Return the (x, y) coordinate for the center point of the cell that contains the specified text.  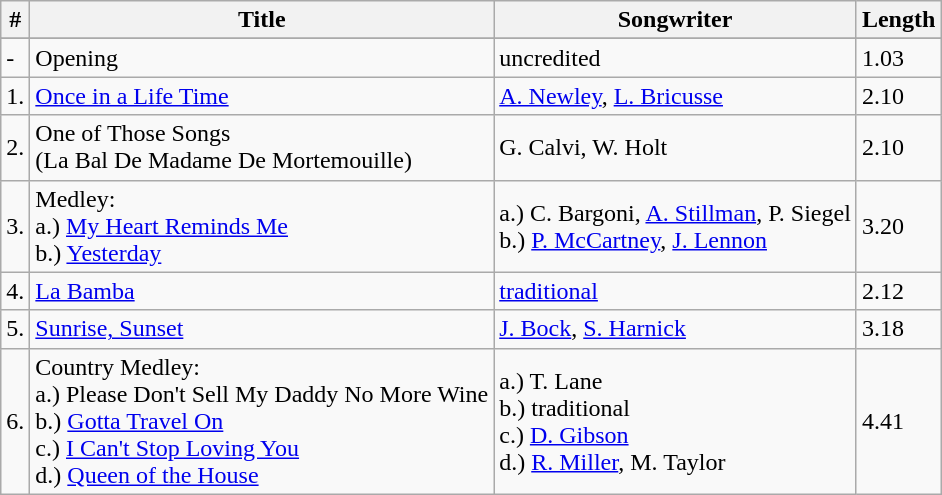
4. (16, 291)
One of Those Songs(La Bal De Madame De Mortemouille) (262, 148)
A. Newley, L. Bricusse (676, 96)
G. Calvi, W. Holt (676, 148)
Medley:a.) My Heart Reminds Me b.) Yesterday (262, 226)
Length (898, 20)
Title (262, 20)
Songwriter (676, 20)
a.) T. Laneb.) traditionalc.) D. Gibsond.) R. Miller, M. Taylor (676, 421)
Once in a Life Time (262, 96)
5. (16, 329)
uncredited (676, 58)
Opening (262, 58)
1.03 (898, 58)
6. (16, 421)
4.41 (898, 421)
Country Medley:a.) Please Don't Sell My Daddy No More Wineb.) Gotta Travel Onc.) I Can't Stop Loving Youd.) Queen of the House (262, 421)
La Bamba (262, 291)
3.20 (898, 226)
- (16, 58)
a.) C. Bargoni, A. Stillman, P. Siegelb.) P. McCartney, J. Lennon (676, 226)
# (16, 20)
3.18 (898, 329)
3. (16, 226)
2. (16, 148)
Sunrise, Sunset (262, 329)
1. (16, 96)
2.12 (898, 291)
traditional (676, 291)
J. Bock, S. Harnick (676, 329)
